Detect which cell encompasses the target text, then output its (x, y) center coordinate. 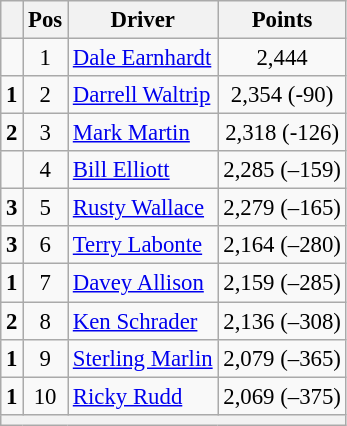
4 (46, 170)
2,285 (–159) (282, 170)
Points (282, 20)
2,444 (282, 58)
9 (46, 358)
Sterling Marlin (143, 358)
6 (46, 245)
Pos (46, 20)
2,159 (–285) (282, 283)
Ricky Rudd (143, 396)
7 (46, 283)
2,136 (–308) (282, 321)
Rusty Wallace (143, 208)
2,318 (-126) (282, 133)
Mark Martin (143, 133)
Ken Schrader (143, 321)
10 (46, 396)
Davey Allison (143, 283)
8 (46, 321)
Dale Earnhardt (143, 58)
2,279 (–165) (282, 208)
2,069 (–375) (282, 396)
2,164 (–280) (282, 245)
2,354 (-90) (282, 95)
Bill Elliott (143, 170)
2,079 (–365) (282, 358)
Driver (143, 20)
Darrell Waltrip (143, 95)
5 (46, 208)
Terry Labonte (143, 245)
